Search for the cell housing the specified text and yield its [X, Y] center coordinate. 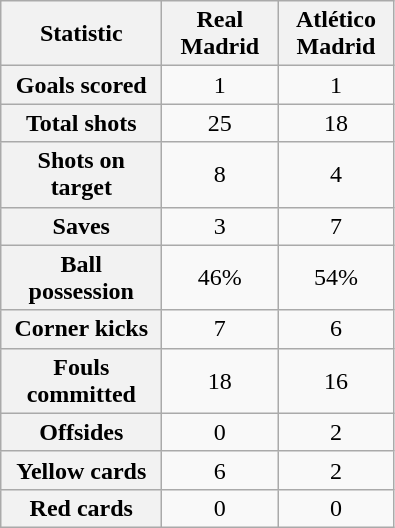
4 [336, 174]
Shots on target [82, 174]
Goals scored [82, 85]
Ball possession [82, 278]
25 [220, 123]
Real Madrid [220, 34]
Saves [82, 226]
8 [220, 174]
54% [336, 278]
46% [220, 278]
Statistic [82, 34]
Corner kicks [82, 329]
Fouls committed [82, 380]
3 [220, 226]
Yellow cards [82, 470]
Red cards [82, 508]
Atlético Madrid [336, 34]
16 [336, 380]
Offsides [82, 432]
Total shots [82, 123]
